For the text-containing cell, return its midpoint in [x, y] coordinate format. 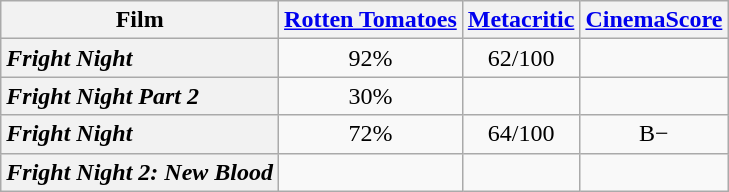
92% [371, 58]
72% [371, 134]
CinemaScore [654, 20]
Fright Night Part 2 [140, 96]
Fright Night 2: New Blood [140, 172]
62/100 [521, 58]
64/100 [521, 134]
Metacritic [521, 20]
B− [654, 134]
30% [371, 96]
Rotten Tomatoes [371, 20]
Film [140, 20]
